Scan for the cell matching the given text and deliver its [X, Y] coordinate at center. 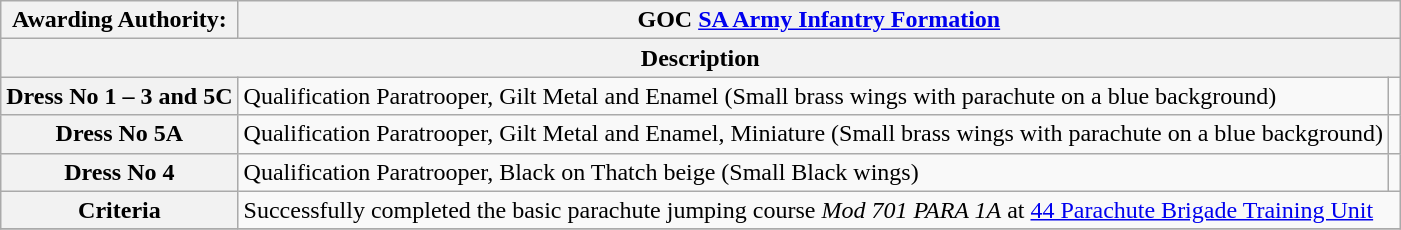
GOC SA Army Infantry Formation [819, 20]
Qualification Paratrooper, Gilt Metal and Enamel, Miniature (Small brass wings with parachute on a blue background) [813, 134]
Dress No 1 – 3 and 5C [120, 96]
Dress No 4 [120, 172]
Dress No 5A [120, 134]
Description [700, 58]
Criteria [120, 210]
Successfully completed the basic parachute jumping course Mod 701 PARA 1A at 44 Parachute Brigade Training Unit [819, 210]
Qualification Paratrooper, Black on Thatch beige (Small Black wings) [813, 172]
Awarding Authority: [120, 20]
Qualification Paratrooper, Gilt Metal and Enamel (Small brass wings with parachute on a blue background) [813, 96]
